Return the (x, y) coordinate for the center point of the cell that contains the specified text.  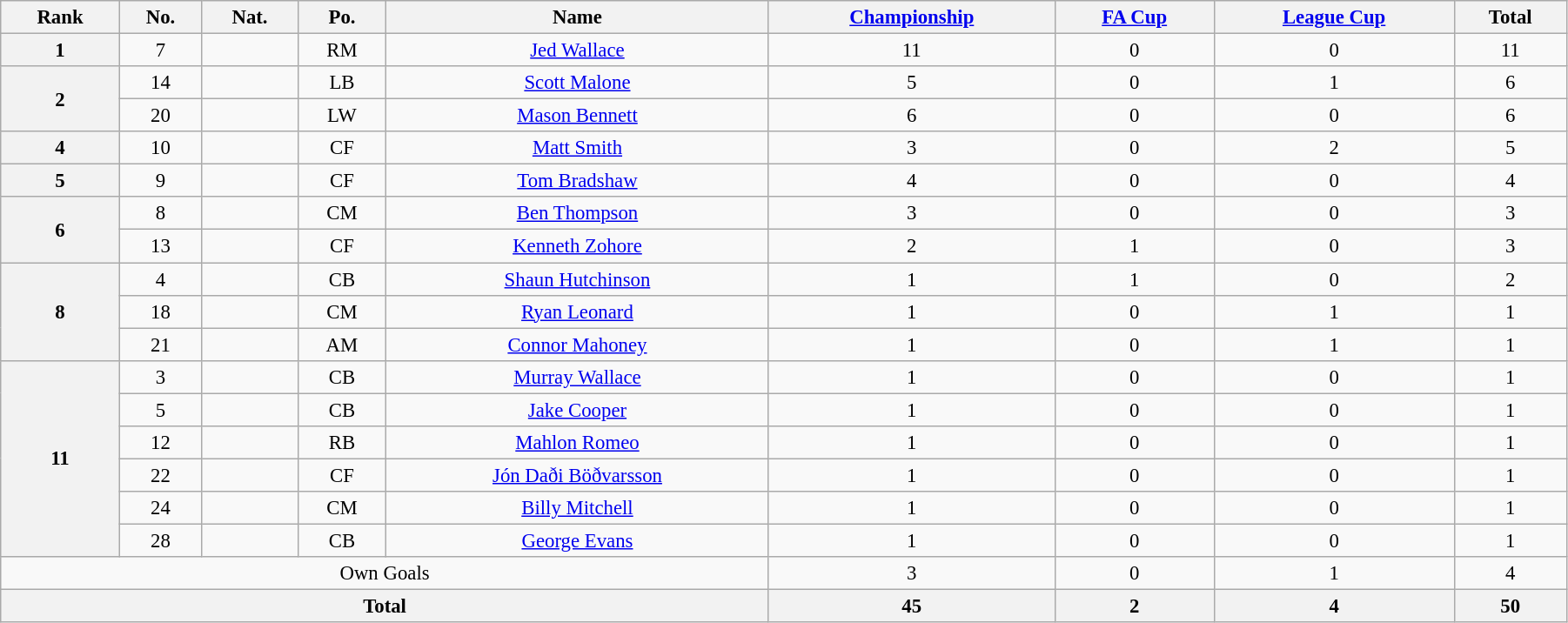
LB (341, 83)
Mason Bennett (578, 116)
Matt Smith (578, 148)
Ben Thompson (578, 213)
Jed Wallace (578, 50)
Jón Daði Böðvarsson (578, 475)
Name (578, 17)
RM (341, 50)
22 (160, 475)
7 (160, 50)
18 (160, 311)
AM (341, 345)
RB (341, 443)
21 (160, 345)
LW (341, 116)
9 (160, 181)
FA Cup (1135, 17)
45 (912, 606)
George Evans (578, 540)
20 (160, 116)
League Cup (1334, 17)
No. (160, 17)
Connor Mahoney (578, 345)
Jake Cooper (578, 410)
Po. (341, 17)
Murray Wallace (578, 377)
Rank (60, 17)
50 (1511, 606)
Nat. (251, 17)
14 (160, 83)
28 (160, 540)
24 (160, 508)
Scott Malone (578, 83)
Mahlon Romeo (578, 443)
Billy Mitchell (578, 508)
Championship (912, 17)
12 (160, 443)
10 (160, 148)
Own Goals (385, 573)
Tom Bradshaw (578, 181)
Shaun Hutchinson (578, 279)
13 (160, 246)
Ryan Leonard (578, 311)
Kenneth Zohore (578, 246)
